For the text-containing cell, return its midpoint in [X, Y] coordinate format. 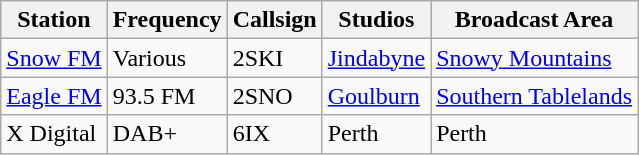
Jindabyne [376, 58]
Southern Tablelands [534, 96]
Various [167, 58]
6IX [274, 134]
Broadcast Area [534, 20]
DAB+ [167, 134]
Eagle FM [54, 96]
Studios [376, 20]
Snowy Mountains [534, 58]
2SNO [274, 96]
Station [54, 20]
Snow FM [54, 58]
X Digital [54, 134]
2SKI [274, 58]
Frequency [167, 20]
93.5 FM [167, 96]
Goulburn [376, 96]
Callsign [274, 20]
